For the text-containing cell, return its midpoint in [x, y] coordinate format. 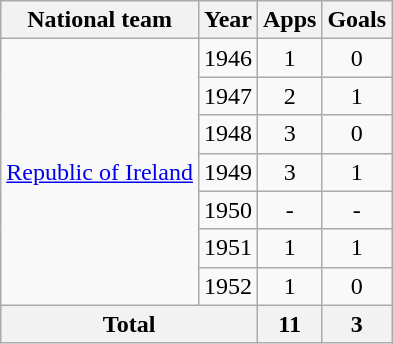
2 [289, 96]
Year [228, 20]
Goals [357, 20]
1946 [228, 58]
1950 [228, 210]
1951 [228, 248]
1949 [228, 172]
Republic of Ireland [100, 172]
National team [100, 20]
11 [289, 324]
1947 [228, 96]
Total [130, 324]
1952 [228, 286]
1948 [228, 134]
Apps [289, 20]
